Locate the cell with the specified text and output its [X, Y] center coordinate. 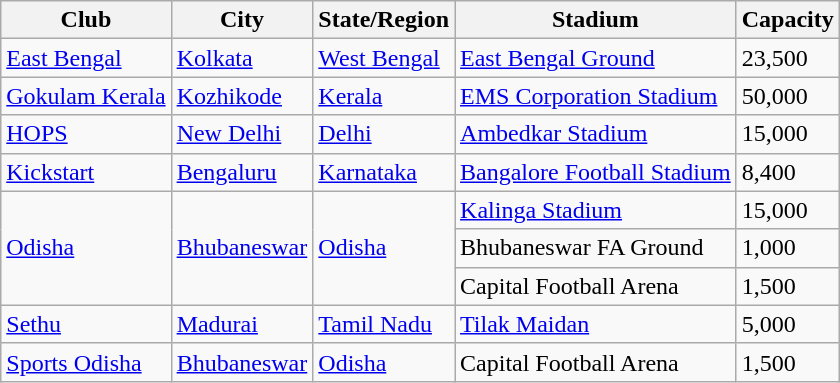
Karnataka [384, 172]
Sports Odisha [86, 362]
State/Region [384, 20]
Kickstart [86, 172]
Madurai [242, 324]
New Delhi [242, 134]
8,400 [788, 172]
Tilak Maidan [596, 324]
City [242, 20]
Bengaluru [242, 172]
EMS Corporation Stadium [596, 96]
Bhubaneswar FA Ground [596, 248]
Kozhikode [242, 96]
Tamil Nadu [384, 324]
Kerala [384, 96]
Kolkata [242, 58]
Ambedkar Stadium [596, 134]
Stadium [596, 20]
1,000 [788, 248]
50,000 [788, 96]
HOPS [86, 134]
East Bengal [86, 58]
Kalinga Stadium [596, 210]
Club [86, 20]
Bangalore Football Stadium [596, 172]
East Bengal Ground [596, 58]
West Bengal [384, 58]
5,000 [788, 324]
Capacity [788, 20]
23,500 [788, 58]
Gokulam Kerala [86, 96]
Delhi [384, 134]
Sethu [86, 324]
